Provide the (X, Y) coordinate of the cell's center where the given text is located.  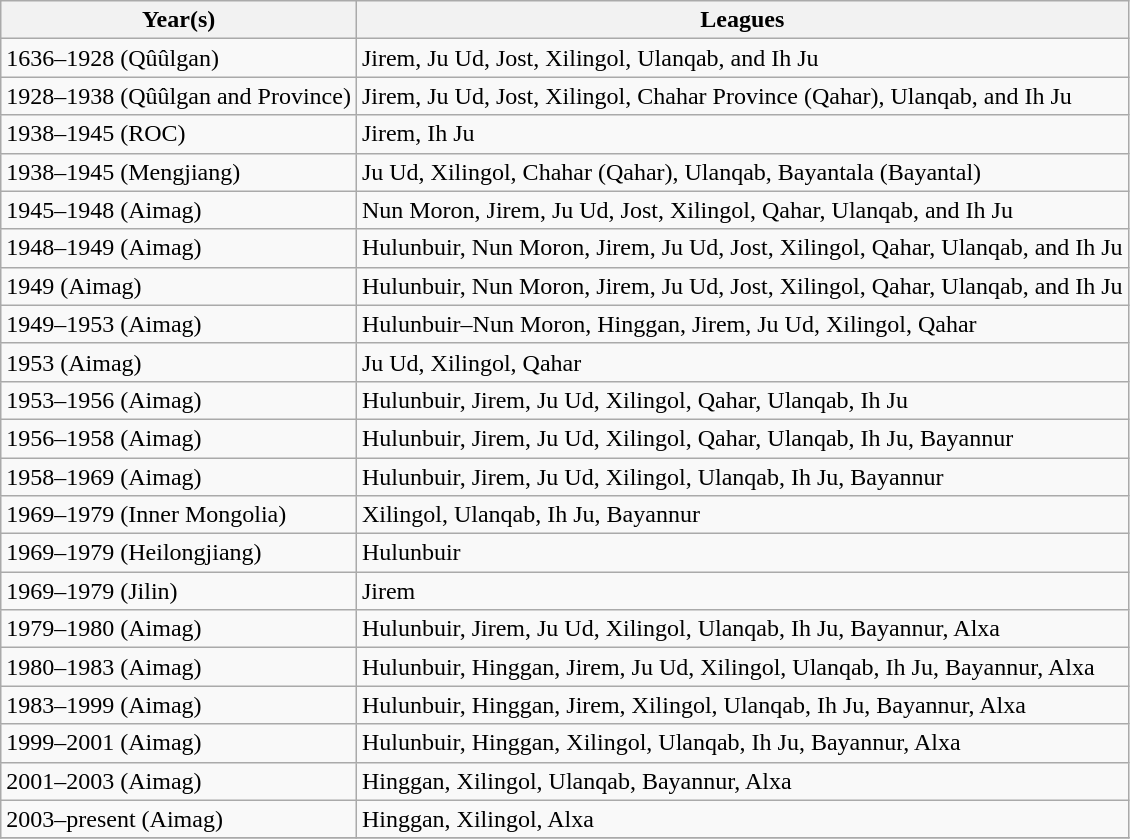
Hinggan, Xilingol, Ulanqab, Bayannur, Alxa (742, 781)
Leagues (742, 20)
1949–1953 (Aimag) (179, 324)
1956–1958 (Aimag) (179, 438)
Hulunbuir, Hinggan, Jirem, Xilingol, Ulanqab, Ih Ju, Bayannur, Alxa (742, 705)
1636–1928 (Qûûlgan) (179, 58)
Jirem, Ju Ud, Jost, Xilingol, Ulanqab, and Ih Ju (742, 58)
1979–1980 (Aimag) (179, 629)
Jirem, Ih Ju (742, 134)
1949 (Aimag) (179, 286)
1953–1956 (Aimag) (179, 400)
1980–1983 (Aimag) (179, 667)
Hulunbuir, Jirem, Ju Ud, Xilingol, Qahar, Ulanqab, Ih Ju, Bayannur (742, 438)
Jirem (742, 591)
1999–2001 (Aimag) (179, 743)
Year(s) (179, 20)
Ju Ud, Xilingol, Chahar (Qahar), Ulanqab, Bayantala (Bayantal) (742, 172)
1969–1979 (Heilongjiang) (179, 553)
Xilingol, Ulanqab, Ih Ju, Bayannur (742, 515)
Nun Moron, Jirem, Ju Ud, Jost, Xilingol, Qahar, Ulanqab, and Ih Ju (742, 210)
1953 (Aimag) (179, 362)
1969–1979 (Inner Mongolia) (179, 515)
Ju Ud, Xilingol, Qahar (742, 362)
1969–1979 (Jilin) (179, 591)
Hulunbuir, Jirem, Ju Ud, Xilingol, Qahar, Ulanqab, Ih Ju (742, 400)
2001–2003 (Aimag) (179, 781)
Hulunbuir (742, 553)
Hulunbuir, Hinggan, Xilingol, Ulanqab, Ih Ju, Bayannur, Alxa (742, 743)
Hulunbuir, Jirem, Ju Ud, Xilingol, Ulanqab, Ih Ju, Bayannur, Alxa (742, 629)
Hinggan, Xilingol, Alxa (742, 819)
Hulunbuir–Nun Moron, Hinggan, Jirem, Ju Ud, Xilingol, Qahar (742, 324)
1983–1999 (Aimag) (179, 705)
1938–1945 (Mengjiang) (179, 172)
2003–present (Aimag) (179, 819)
1945–1948 (Aimag) (179, 210)
1958–1969 (Aimag) (179, 477)
1938–1945 (ROC) (179, 134)
Jirem, Ju Ud, Jost, Xilingol, Chahar Province (Qahar), Ulanqab, and Ih Ju (742, 96)
1928–1938 (Qûûlgan and Province) (179, 96)
Hulunbuir, Jirem, Ju Ud, Xilingol, Ulanqab, Ih Ju, Bayannur (742, 477)
1948–1949 (Aimag) (179, 248)
Hulunbuir, Hinggan, Jirem, Ju Ud, Xilingol, Ulanqab, Ih Ju, Bayannur, Alxa (742, 667)
